For the text-containing cell, return its midpoint in [X, Y] coordinate format. 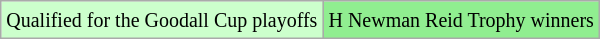
H Newman Reid Trophy winners [462, 20]
Qualified for the Goodall Cup playoffs [162, 20]
